For the text-containing cell, return its midpoint in [x, y] coordinate format. 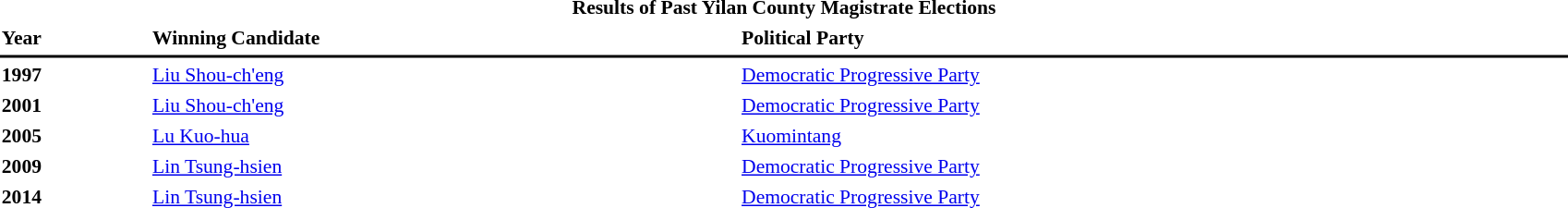
2009 [74, 166]
1997 [74, 75]
Lu Kuo-hua [443, 136]
2001 [74, 105]
Political Party [1154, 38]
2005 [74, 136]
Year [74, 38]
Winning Candidate [443, 38]
Kuomintang [1154, 136]
Lin Tsung-hsien [443, 166]
